For the text-containing cell, return its midpoint in [X, Y] coordinate format. 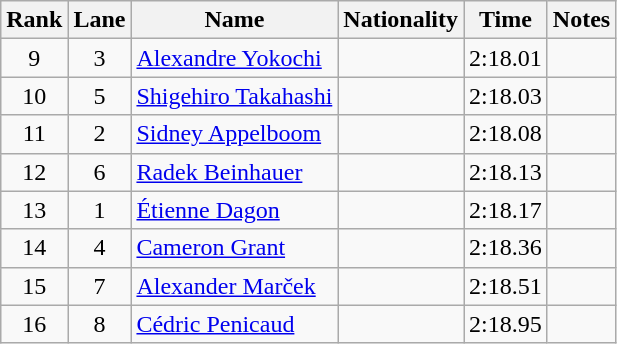
15 [34, 286]
Cédric Penicaud [234, 324]
Name [234, 20]
6 [100, 172]
2:18.17 [506, 210]
8 [100, 324]
10 [34, 96]
5 [100, 96]
Cameron Grant [234, 248]
2 [100, 134]
16 [34, 324]
12 [34, 172]
Alexander Marček [234, 286]
Lane [100, 20]
Alexandre Yokochi [234, 58]
Sidney Appelboom [234, 134]
2:18.08 [506, 134]
Rank [34, 20]
Étienne Dagon [234, 210]
1 [100, 210]
13 [34, 210]
2:18.13 [506, 172]
Notes [581, 20]
9 [34, 58]
11 [34, 134]
2:18.01 [506, 58]
2:18.95 [506, 324]
7 [100, 286]
Nationality [401, 20]
2:18.51 [506, 286]
3 [100, 58]
2:18.03 [506, 96]
Radek Beinhauer [234, 172]
14 [34, 248]
2:18.36 [506, 248]
Time [506, 20]
Shigehiro Takahashi [234, 96]
4 [100, 248]
